Locate the cell with the specified text and output its [x, y] center coordinate. 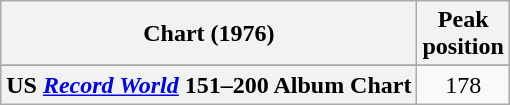
Chart (1976) [209, 34]
US Record World 151–200 Album Chart [209, 85]
Peakposition [463, 34]
178 [463, 85]
